Identify which cell holds the provided text, then report its (x, y) central coordinate. 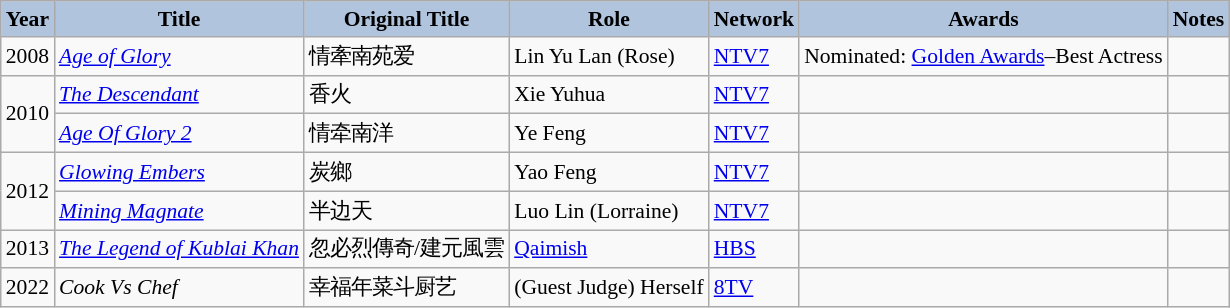
Nominated: Golden Awards–Best Actress (983, 56)
Yao Feng (609, 172)
HBS (754, 250)
Original Title (406, 19)
忽必烈傳奇/建元風雲 (406, 250)
2013 (28, 250)
Notes (1199, 19)
情牵南洋 (406, 134)
Qaimish (609, 250)
2010 (28, 114)
Year (28, 19)
The Legend of Kublai Khan (179, 250)
Age Of Glory 2 (179, 134)
Network (754, 19)
香火 (406, 94)
(Guest Judge) Herself (609, 288)
Xie Yuhua (609, 94)
半边天 (406, 210)
Title (179, 19)
Mining Magnate (179, 210)
2012 (28, 192)
Ye Feng (609, 134)
Role (609, 19)
The Descendant (179, 94)
Lin Yu Lan (Rose) (609, 56)
情牽南苑爱 (406, 56)
8TV (754, 288)
Luo Lin (Lorraine) (609, 210)
2022 (28, 288)
Cook Vs Chef (179, 288)
Awards (983, 19)
炭鄉 (406, 172)
Glowing Embers (179, 172)
Age of Glory (179, 56)
2008 (28, 56)
幸福年菜斗厨艺 (406, 288)
